Determine the [x, y] coordinate at the center of the cell enclosing the given text.  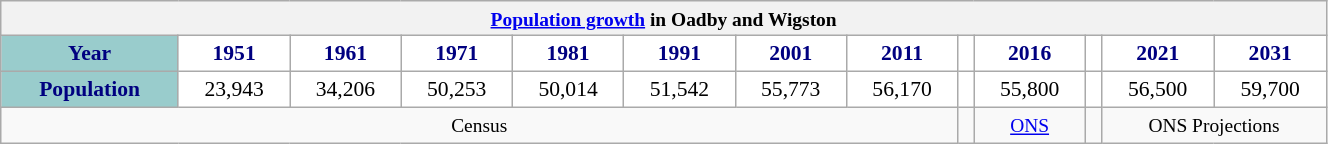
ONS [1030, 126]
2016 [1030, 54]
2011 [902, 54]
2031 [1270, 54]
50,253 [456, 90]
50,014 [568, 90]
55,773 [790, 90]
1951 [234, 54]
51,542 [680, 90]
1981 [568, 54]
2001 [790, 54]
34,206 [346, 90]
Year [90, 54]
2021 [1157, 54]
1961 [346, 54]
56,170 [902, 90]
55,800 [1030, 90]
Population growth in Oadby and Wigston [664, 18]
1971 [456, 54]
ONS Projections [1214, 126]
Census [480, 126]
56,500 [1157, 90]
23,943 [234, 90]
59,700 [1270, 90]
1991 [680, 54]
Population [90, 90]
